Locate the cell with the specified text and output its (x, y) center coordinate. 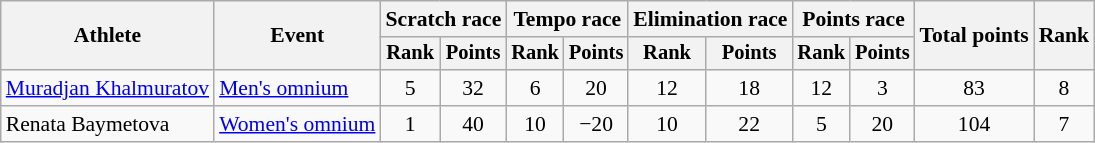
Athlete (108, 36)
Renata Baymetova (108, 124)
Elimination race (710, 19)
32 (473, 88)
Men's omnium (297, 88)
18 (750, 88)
Muradjan Khalmuratov (108, 88)
3 (882, 88)
Total points (974, 36)
Tempo race (567, 19)
Points race (854, 19)
Event (297, 36)
−20 (596, 124)
104 (974, 124)
7 (1064, 124)
40 (473, 124)
1 (410, 124)
83 (974, 88)
Scratch race (443, 19)
Women's omnium (297, 124)
22 (750, 124)
6 (535, 88)
8 (1064, 88)
